For the text-containing cell, return its midpoint in (x, y) coordinate format. 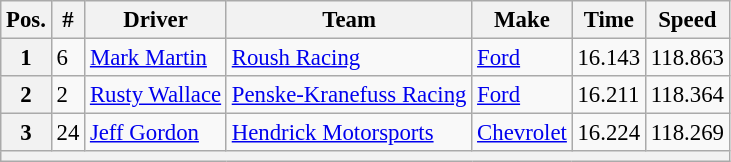
Speed (687, 20)
16.143 (608, 58)
Make (522, 20)
24 (68, 133)
3 (26, 133)
Driver (156, 20)
16.224 (608, 133)
118.269 (687, 133)
Roush Racing (348, 58)
Jeff Gordon (156, 133)
16.211 (608, 95)
Penske-Kranefuss Racing (348, 95)
Chevrolet (522, 133)
Mark Martin (156, 58)
Rusty Wallace (156, 95)
1 (26, 58)
118.364 (687, 95)
Time (608, 20)
6 (68, 58)
Team (348, 20)
# (68, 20)
Pos. (26, 20)
118.863 (687, 58)
Hendrick Motorsports (348, 133)
